Locate the cell with the specified text and output its [x, y] center coordinate. 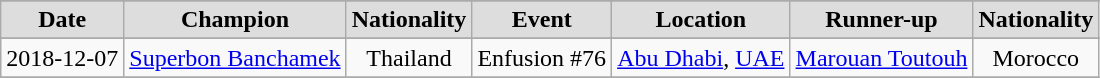
Marouan Toutouh [882, 58]
Morocco [1036, 58]
Abu Dhabi, UAE [701, 58]
Superbon Banchamek [235, 58]
Location [701, 20]
Champion [235, 20]
Thailand [409, 58]
Enfusion #76 [542, 58]
Date [62, 20]
Runner-up [882, 20]
2018-12-07 [62, 58]
Event [542, 20]
